Extract the [X, Y] coordinate from the center of the cell holding the provided text.  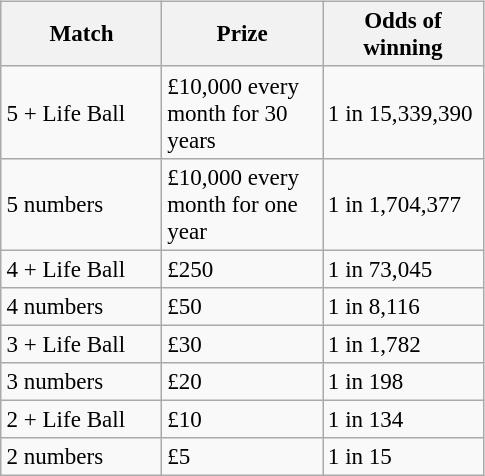
£50 [242, 307]
1 in 134 [404, 420]
£10 [242, 420]
1 in 1,782 [404, 344]
Odds of winning [404, 34]
3 + Life Ball [82, 344]
2 numbers [82, 457]
2 + Life Ball [82, 420]
5 + Life Ball [82, 112]
£5 [242, 457]
5 numbers [82, 204]
1 in 1,704,377 [404, 204]
4 numbers [82, 307]
1 in 15,339,390 [404, 112]
£250 [242, 269]
1 in 198 [404, 382]
1 in 8,116 [404, 307]
1 in 73,045 [404, 269]
3 numbers [82, 382]
£30 [242, 344]
Prize [242, 34]
4 + Life Ball [82, 269]
Match [82, 34]
£10,000 every month for one year [242, 204]
£10,000 every month for 30 years [242, 112]
£20 [242, 382]
1 in 15 [404, 457]
